Determine the [x, y] coordinate at the center of the cell enclosing the given text.  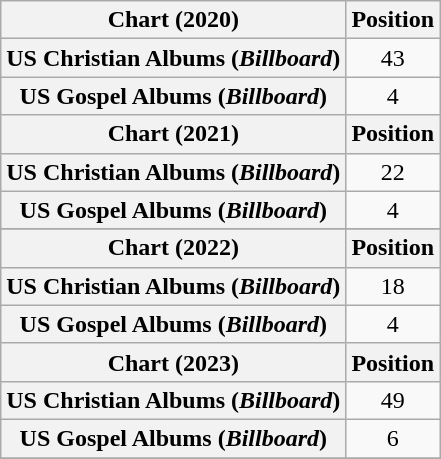
18 [393, 286]
Chart (2022) [174, 248]
Chart (2020) [174, 20]
Chart (2021) [174, 134]
6 [393, 438]
Chart (2023) [174, 362]
22 [393, 172]
43 [393, 58]
49 [393, 400]
